Pinpoint the cell where the given text exists, returning its (X, Y) midpoint coordinate. 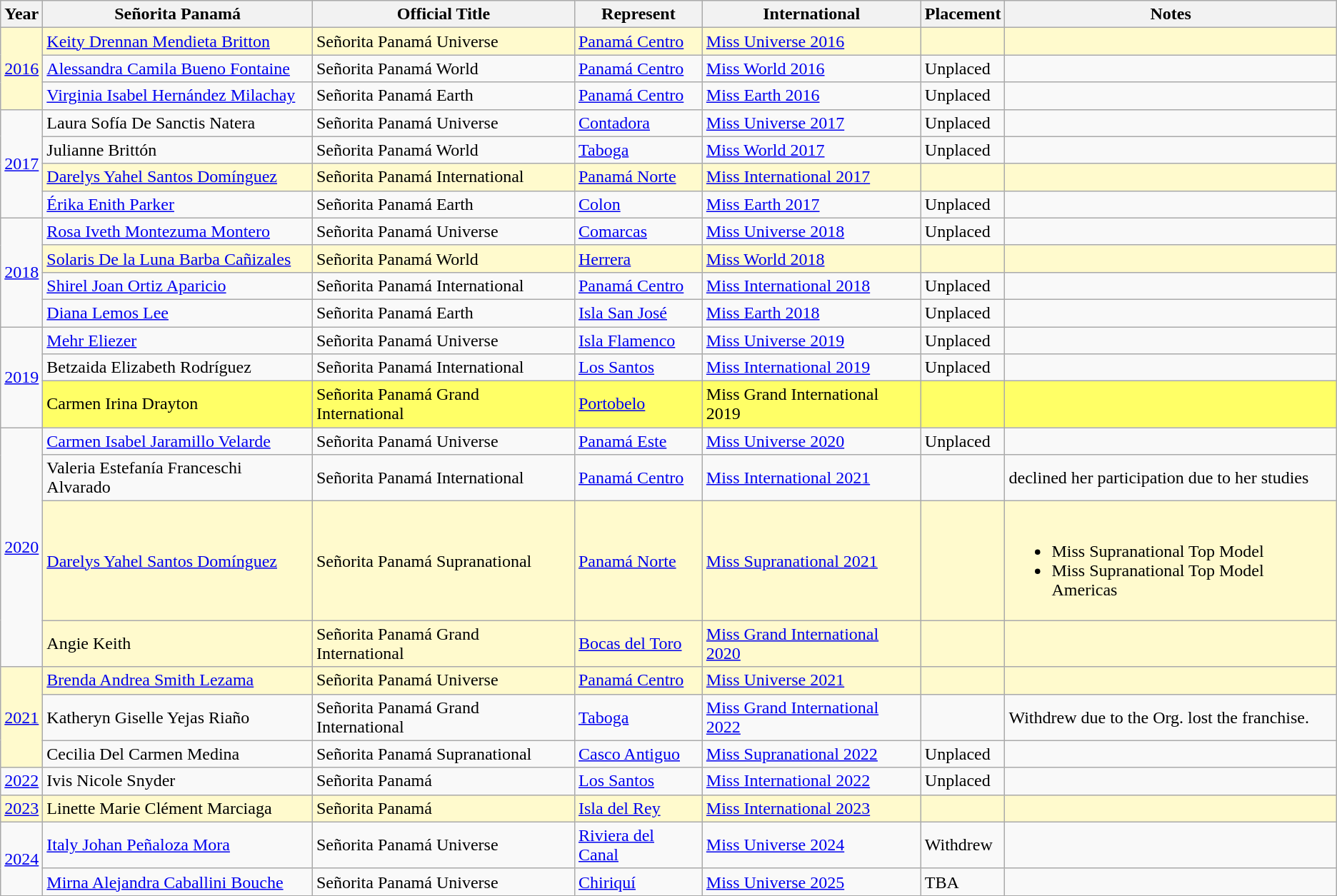
declined her participation due to her studies (1171, 478)
Miss International 2017 (811, 177)
Miss Grand International 2019 (811, 404)
2016 (21, 69)
Miss Supranational 2022 (811, 754)
Miss Grand International 2020 (811, 644)
2020 (21, 547)
Mirna Alejandra Caballini Bouche (178, 882)
Miss World 2018 (811, 258)
Isla del Rey (639, 808)
Year (21, 14)
Colon (639, 204)
Miss International 2018 (811, 286)
Alessandra Camila Bueno Fontaine (178, 69)
Julianne Brittón (178, 150)
Miss World 2017 (811, 150)
Riviera del Canal (639, 845)
Virginia Isabel Hernández Milachay (178, 96)
Miss Universe 2016 (811, 41)
Linette Marie Clément Marciaga (178, 808)
Mehr Eliezer (178, 341)
2021 (21, 717)
Miss World 2016 (811, 69)
Miss Earth 2016 (811, 96)
Isla Flamenco (639, 341)
Betzaida Elizabeth Rodríguez (178, 368)
Placement (963, 14)
Cecilia Del Carmen Medina (178, 754)
Miss Universe 2024 (811, 845)
Chiriquí (639, 882)
Carmen Isabel Jaramillo Velarde (178, 441)
Italy Johan Peñaloza Mora (178, 845)
Panamá Este (639, 441)
Solaris De la Luna Barba Cañizales (178, 258)
International (811, 14)
Bocas del Toro (639, 644)
Miss Universe 2020 (811, 441)
Miss Universe 2025 (811, 882)
Miss International 2021 (811, 478)
Rosa Iveth Montezuma Montero (178, 231)
Miss Universe 2017 (811, 123)
Casco Antiguo (639, 754)
Ivis Nicole Snyder (178, 781)
Withdrew due to the Org. lost the franchise. (1171, 717)
Miss Earth 2018 (811, 313)
2023 (21, 808)
Brenda Andrea Smith Lezama (178, 680)
Miss Earth 2017 (811, 204)
Érika Enith Parker (178, 204)
Keity Drennan Mendieta Britton (178, 41)
Katheryn Giselle Yejas Riaño (178, 717)
Laura Sofía De Sanctis Natera (178, 123)
Angie Keith (178, 644)
Comarcas (639, 231)
Miss International 2022 (811, 781)
Represent (639, 14)
Contadora (639, 123)
Miss Grand International 2022 (811, 717)
Miss International 2023 (811, 808)
2017 (21, 163)
2024 (21, 858)
Carmen Irina Drayton (178, 404)
Miss Universe 2021 (811, 680)
Miss Universe 2018 (811, 231)
Miss Universe 2019 (811, 341)
Valeria Estefanía Franceschi Alvarado (178, 478)
2022 (21, 781)
2018 (21, 272)
Notes (1171, 14)
Miss Supranational Top ModelMiss Supranational Top Model Americas (1171, 561)
Official Title (443, 14)
Herrera (639, 258)
TBA (963, 882)
Portobelo (639, 404)
Isla San José (639, 313)
Miss Supranational 2021 (811, 561)
Shirel Joan Ortiz Aparicio (178, 286)
Miss International 2019 (811, 368)
Withdrew (963, 845)
Diana Lemos Lee (178, 313)
2019 (21, 377)
